Search for the cell housing the specified text and yield its (X, Y) center coordinate. 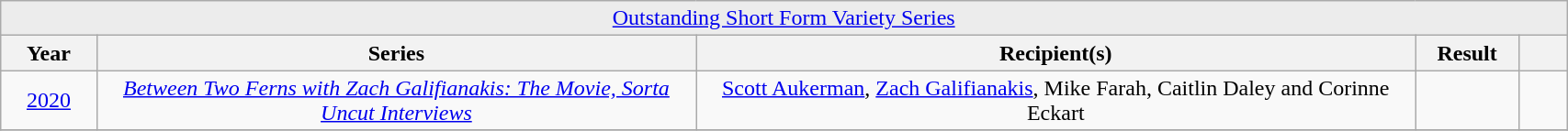
Scott Aukerman, Zach Galifianakis, Mike Farah, Caitlin Daley and Corinne Eckart (1056, 101)
Outstanding Short Form Variety Series (784, 18)
Recipient(s) (1056, 53)
Result (1468, 53)
Between Two Ferns with Zach Galifianakis: The Movie, Sorta Uncut Interviews (397, 101)
2020 (49, 101)
Series (397, 53)
Year (49, 53)
